Identify which cell holds the provided text, then report its [X, Y] central coordinate. 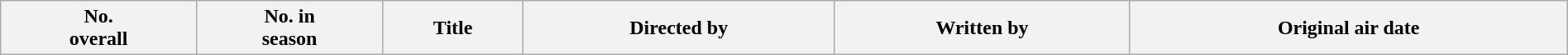
No.overall [99, 28]
No. inseason [289, 28]
Directed by [678, 28]
Written by [982, 28]
Title [453, 28]
Original air date [1348, 28]
